Find where the given text appears and provide that cell's center as [X, Y] coordinate. 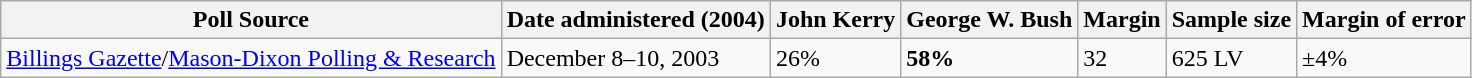
George W. Bush [990, 20]
58% [990, 58]
John Kerry [835, 20]
Billings Gazette/Mason-Dixon Polling & Research [251, 58]
±4% [1384, 58]
December 8–10, 2003 [636, 58]
Margin of error [1384, 20]
Sample size [1231, 20]
625 LV [1231, 58]
32 [1122, 58]
26% [835, 58]
Date administered (2004) [636, 20]
Margin [1122, 20]
Poll Source [251, 20]
